Extract the (X, Y) coordinate from the center of the cell holding the provided text.  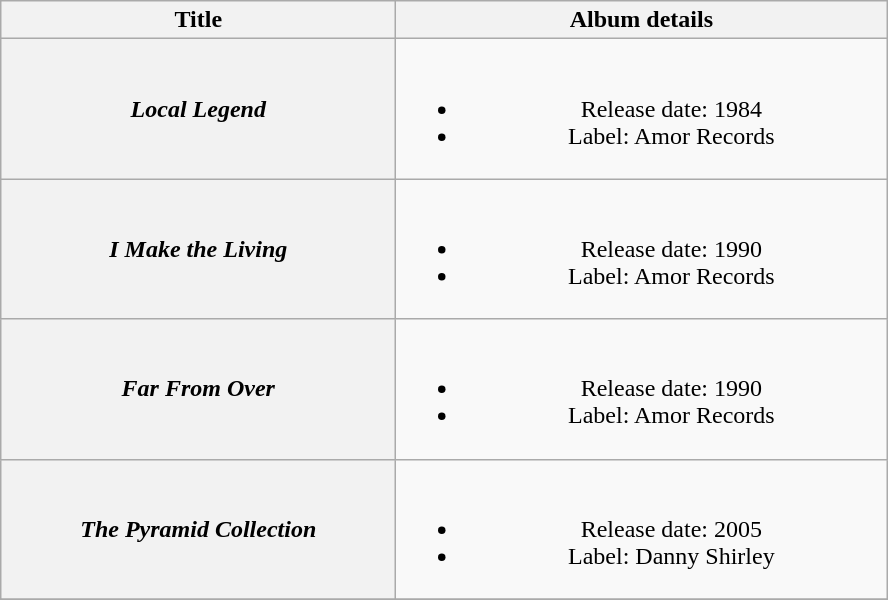
Album details (642, 20)
Release date: 1984Label: Amor Records (642, 109)
Local Legend (198, 109)
Title (198, 20)
Release date: 2005Label: Danny Shirley (642, 529)
The Pyramid Collection (198, 529)
Far From Over (198, 389)
I Make the Living (198, 249)
